Output the (X, Y) coordinate of the center of the cell containing the given text.  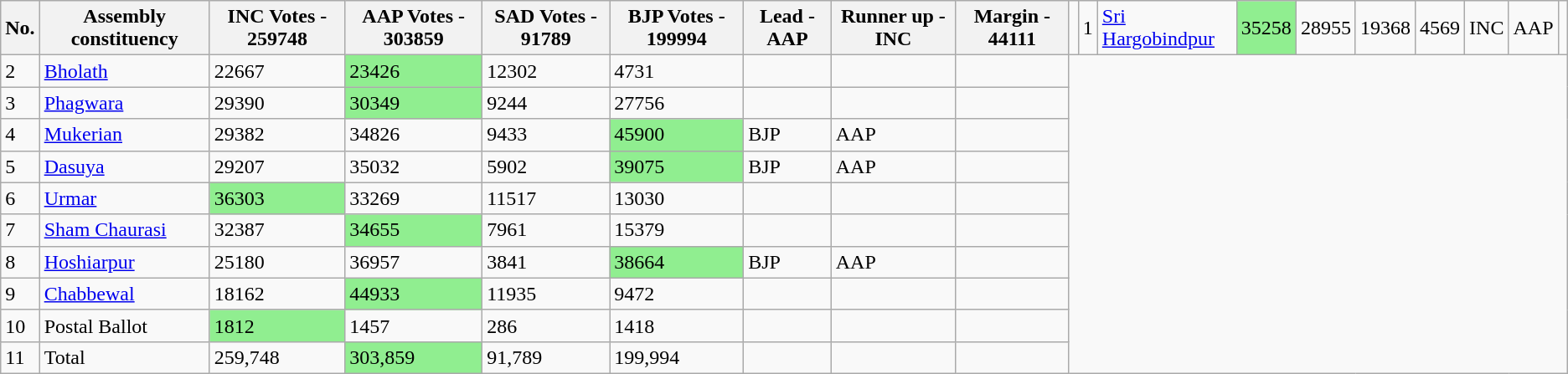
29390 (277, 103)
Phagwara (124, 103)
44933 (414, 294)
3 (20, 103)
15379 (677, 230)
19368 (1385, 28)
1457 (414, 325)
Margin - 44111 (1013, 28)
39075 (677, 167)
1812 (277, 325)
30349 (414, 103)
Urmar (124, 198)
36303 (277, 198)
34655 (414, 230)
Lead - AAP (787, 28)
286 (546, 325)
Total (124, 357)
No. (20, 28)
29382 (277, 135)
10 (20, 325)
6 (20, 198)
38664 (677, 262)
INC Votes - 259748 (277, 28)
4 (20, 135)
8 (20, 262)
22667 (277, 71)
33269 (414, 198)
13030 (677, 198)
35258 (1266, 28)
4731 (677, 71)
5902 (546, 167)
35032 (414, 167)
29207 (277, 167)
199,994 (677, 357)
11 (20, 357)
Runner up - INC (893, 28)
18162 (277, 294)
91,789 (546, 357)
12302 (546, 71)
Hoshiarpur (124, 262)
4569 (1441, 28)
Bholath (124, 71)
32387 (277, 230)
Dasuya (124, 167)
3841 (546, 262)
Postal Ballot (124, 325)
11517 (546, 198)
Mukerian (124, 135)
23426 (414, 71)
36957 (414, 262)
7 (20, 230)
AAP Votes - 303859 (414, 28)
25180 (277, 262)
9472 (677, 294)
259,748 (277, 357)
9244 (546, 103)
28955 (1325, 28)
INC (1487, 28)
BJP Votes - 199994 (677, 28)
45900 (677, 135)
Sri Hargobindpur (1167, 28)
1 (1087, 28)
Assembly constituency (124, 28)
SAD Votes - 91789 (546, 28)
Sham Chaurasi (124, 230)
5 (20, 167)
9433 (546, 135)
27756 (677, 103)
9 (20, 294)
Chabbewal (124, 294)
11935 (546, 294)
34826 (414, 135)
303,859 (414, 357)
7961 (546, 230)
2 (20, 71)
1418 (677, 325)
